For the text-containing cell, return its midpoint in [x, y] coordinate format. 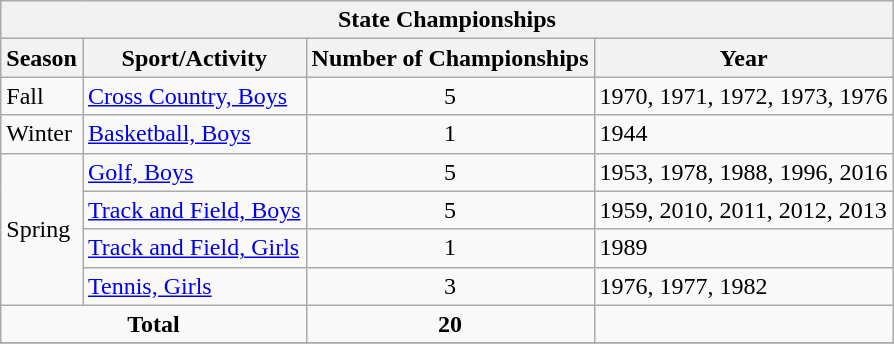
State Championships [447, 20]
3 [450, 286]
Basketball, Boys [194, 134]
1976, 1977, 1982 [744, 286]
Fall [42, 96]
1953, 1978, 1988, 1996, 2016 [744, 172]
1944 [744, 134]
Track and Field, Boys [194, 210]
Golf, Boys [194, 172]
Number of Championships [450, 58]
1959, 2010, 2011, 2012, 2013 [744, 210]
Track and Field, Girls [194, 248]
1970, 1971, 1972, 1973, 1976 [744, 96]
Tennis, Girls [194, 286]
1989 [744, 248]
Year [744, 58]
Cross Country, Boys [194, 96]
Season [42, 58]
Total [154, 324]
20 [450, 324]
Spring [42, 229]
Sport/Activity [194, 58]
Winter [42, 134]
